Identify which cell holds the provided text, then report its [x, y] central coordinate. 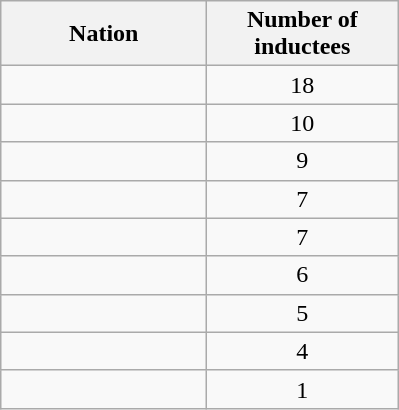
Nation [104, 34]
5 [302, 313]
4 [302, 351]
6 [302, 275]
18 [302, 85]
Number of inductees [302, 34]
9 [302, 161]
10 [302, 123]
1 [302, 389]
